Determine the (X, Y) coordinate at the center of the cell enclosing the given text.  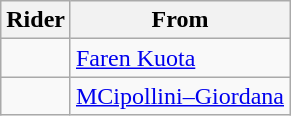
Faren Kuota (180, 58)
MCipollini–Giordana (180, 96)
From (180, 20)
Rider (36, 20)
